From the cell containing the given text, extract its center point as (X, Y) coordinate. 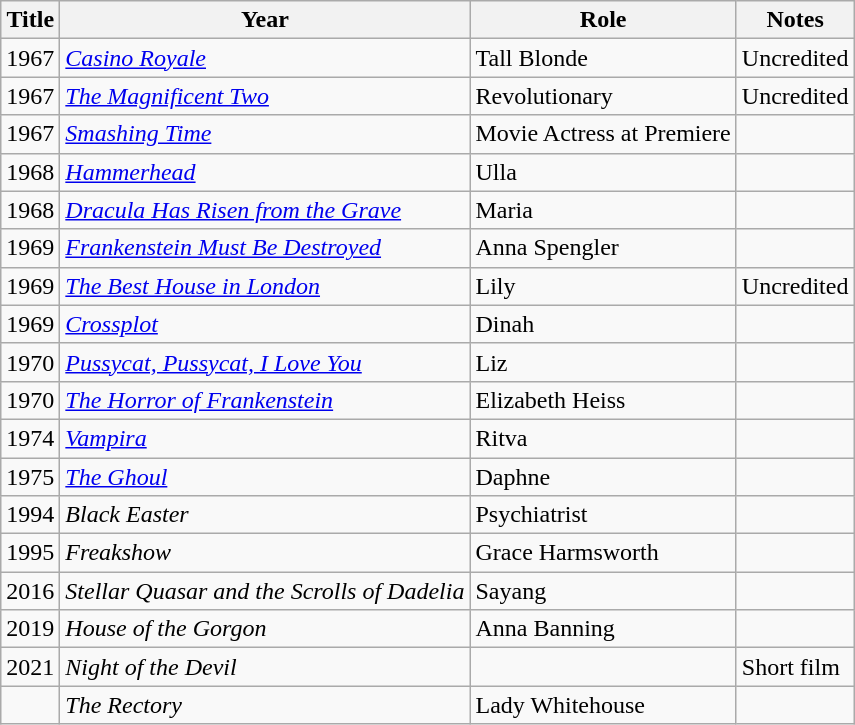
Pussycat, Pussycat, I Love You (265, 362)
Lady Whitehouse (603, 705)
Frankenstein Must Be Destroyed (265, 248)
Year (265, 20)
Anna Banning (603, 629)
Elizabeth Heiss (603, 400)
Ritva (603, 438)
Maria (603, 210)
Title (30, 20)
Role (603, 20)
Night of the Devil (265, 667)
Revolutionary (603, 96)
2016 (30, 591)
Stellar Quasar and the Scrolls of Dadelia (265, 591)
Vampira (265, 438)
Crossplot (265, 324)
Dracula Has Risen from the Grave (265, 210)
Dinah (603, 324)
Notes (795, 20)
2021 (30, 667)
Ulla (603, 172)
Black Easter (265, 515)
Hammerhead (265, 172)
The Best House in London (265, 286)
Smashing Time (265, 134)
Movie Actress at Premiere (603, 134)
Psychiatrist (603, 515)
Anna Spengler (603, 248)
The Rectory (265, 705)
Freakshow (265, 553)
2019 (30, 629)
House of the Gorgon (265, 629)
Grace Harmsworth (603, 553)
The Ghoul (265, 477)
Short film (795, 667)
Daphne (603, 477)
The Magnificent Two (265, 96)
Lily (603, 286)
Sayang (603, 591)
1994 (30, 515)
Liz (603, 362)
1974 (30, 438)
1995 (30, 553)
Tall Blonde (603, 58)
1975 (30, 477)
The Horror of Frankenstein (265, 400)
Casino Royale (265, 58)
